From the cell containing the given text, extract its center point as [X, Y] coordinate. 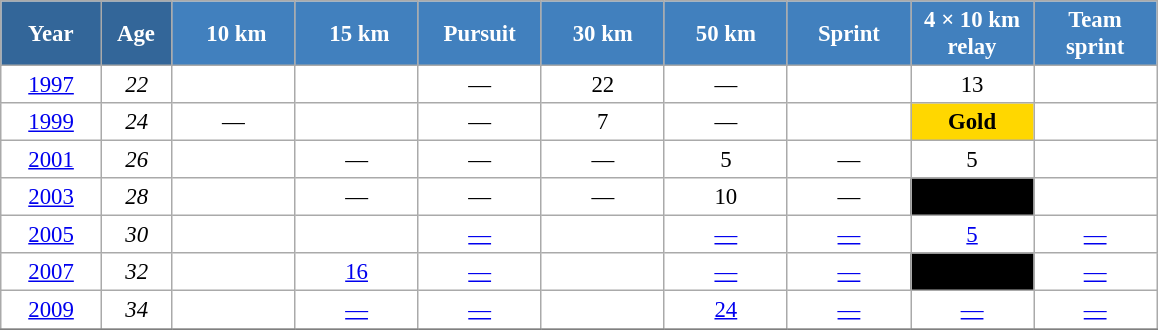
50 km [726, 34]
15 km [356, 34]
7 [602, 122]
Sprint [848, 34]
30 km [602, 34]
2001 [52, 160]
Age [136, 34]
2005 [52, 235]
Team sprint [1096, 34]
4 × 10 km relay [972, 34]
34 [136, 310]
10 [726, 197]
Pursuit [480, 34]
2007 [52, 273]
26 [136, 160]
2009 [52, 310]
10 km [234, 34]
13 [972, 85]
1999 [52, 122]
Gold [972, 122]
32 [136, 273]
30 [136, 235]
2003 [52, 197]
28 [136, 197]
Year [52, 34]
1997 [52, 85]
16 [356, 273]
